Find where the given text appears and provide that cell's center as [X, Y] coordinate. 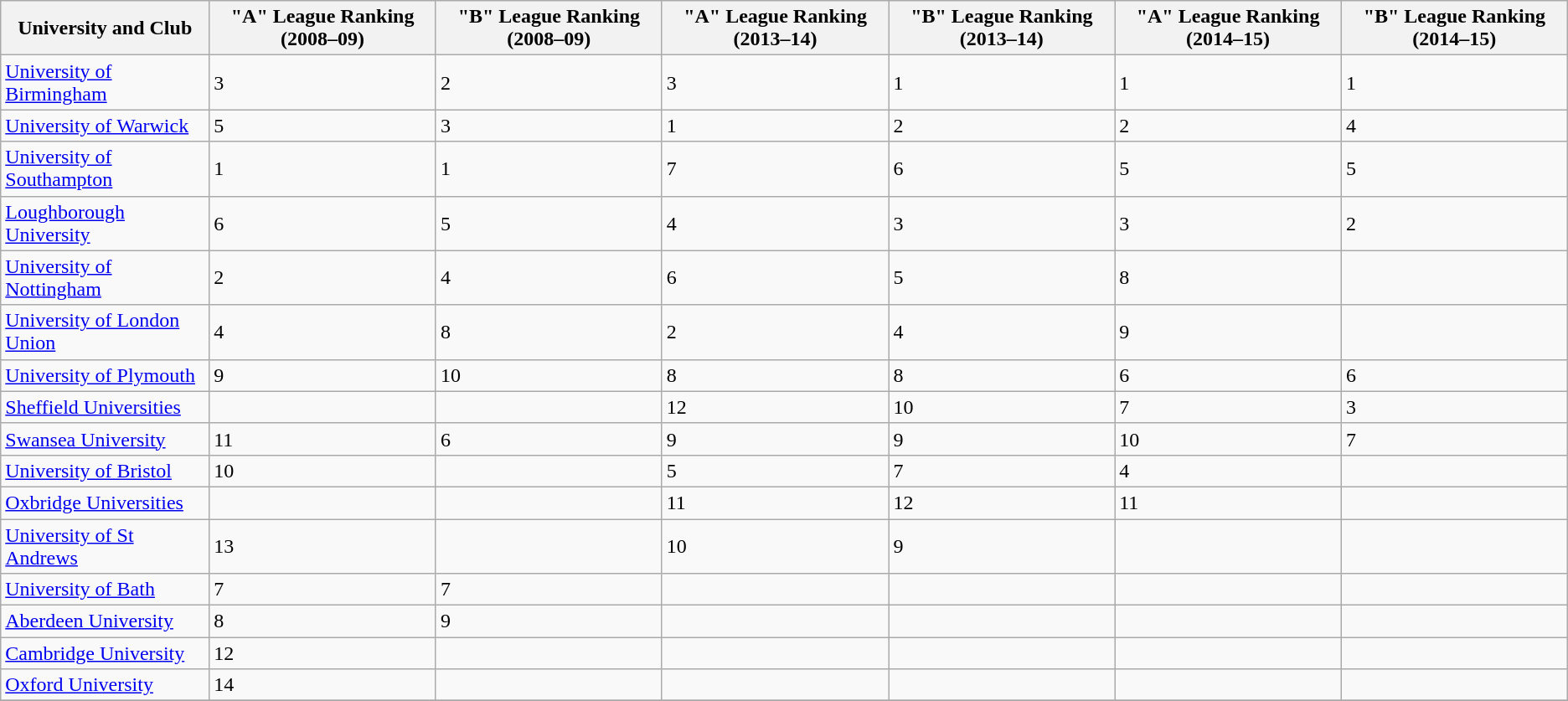
Oxford University [106, 685]
Loughborough University [106, 223]
"A" League Ranking (2014–15) [1228, 28]
Cambridge University [106, 653]
University of Plymouth [106, 375]
University of Birmingham [106, 82]
University of Warwick [106, 126]
University and Club [106, 28]
University of Bath [106, 590]
Oxbridge Universities [106, 503]
"B" League Ranking (2008–09) [549, 28]
University of St Andrews [106, 546]
14 [323, 685]
13 [323, 546]
"A" League Ranking (2008–09) [323, 28]
University of London Union [106, 332]
"B" League Ranking (2014–15) [1454, 28]
Aberdeen University [106, 621]
University of Southampton [106, 169]
Swansea University [106, 439]
"A" League Ranking (2013–14) [776, 28]
"B" League Ranking (2013–14) [1002, 28]
Sheffield Universities [106, 407]
University of Nottingham [106, 278]
University of Bristol [106, 471]
